For the text-containing cell, return its midpoint in [x, y] coordinate format. 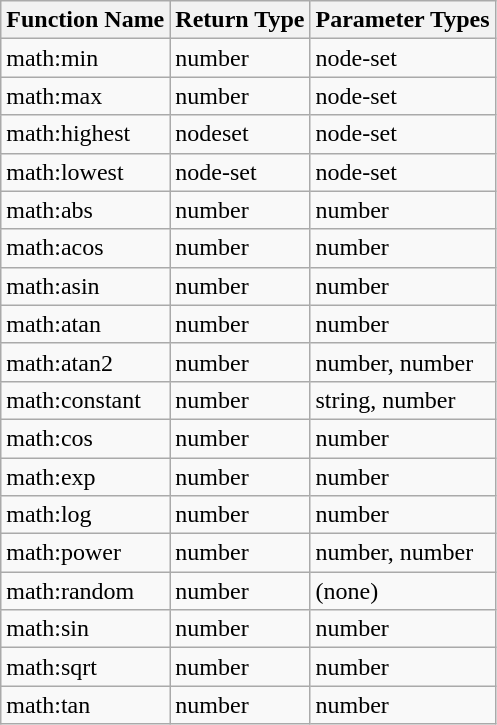
math:tan [86, 705]
math:abs [86, 210]
math:highest [86, 134]
math:max [86, 96]
(none) [402, 591]
Function Name [86, 20]
math:log [86, 515]
math:acos [86, 248]
math:min [86, 58]
math:constant [86, 400]
math:asin [86, 286]
math:atan2 [86, 362]
math:cos [86, 438]
math:sqrt [86, 667]
Return Type [240, 20]
math:random [86, 591]
Parameter Types [402, 20]
string, number [402, 400]
math:atan [86, 324]
math:power [86, 553]
math:exp [86, 477]
nodeset [240, 134]
math:lowest [86, 172]
math:sin [86, 629]
